Return the (X, Y) coordinate for the center point of the cell that contains the specified text.  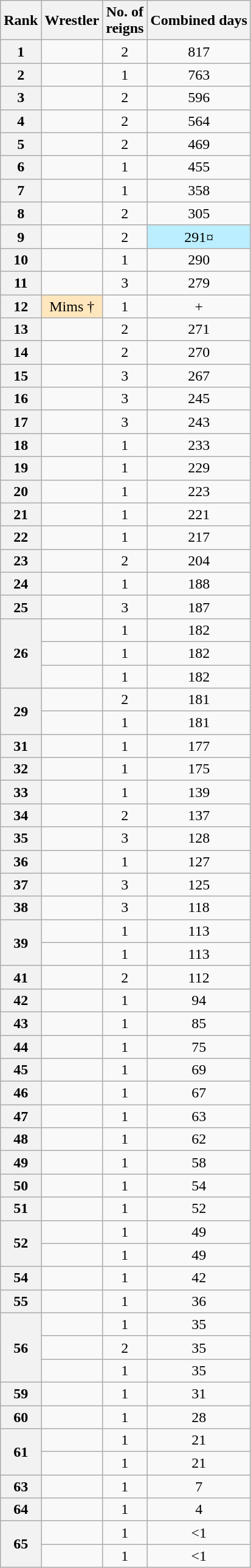
28 (199, 1417)
44 (21, 1046)
75 (199, 1046)
33 (21, 792)
34 (21, 815)
67 (199, 1093)
65 (21, 1544)
455 (199, 167)
24 (21, 584)
Rank (21, 21)
61 (21, 1452)
64 (21, 1510)
177 (199, 746)
23 (21, 561)
11 (21, 283)
15 (21, 376)
10 (21, 260)
41 (21, 977)
217 (199, 537)
12 (21, 306)
26 (21, 653)
8 (21, 213)
290 (199, 260)
137 (199, 815)
267 (199, 376)
Combined days (199, 21)
17 (21, 422)
58 (199, 1162)
291¤ (199, 237)
139 (199, 792)
22 (21, 537)
469 (199, 144)
243 (199, 422)
564 (199, 121)
18 (21, 445)
596 (199, 98)
48 (21, 1139)
32 (21, 769)
221 (199, 514)
187 (199, 607)
39 (21, 942)
62 (199, 1139)
56 (21, 1347)
Mims † (72, 306)
19 (21, 468)
47 (21, 1116)
5 (21, 144)
270 (199, 353)
59 (21, 1394)
763 (199, 75)
223 (199, 491)
14 (21, 353)
358 (199, 190)
51 (21, 1209)
229 (199, 468)
118 (199, 908)
50 (21, 1186)
271 (199, 330)
20 (21, 491)
305 (199, 213)
29 (21, 711)
279 (199, 283)
No. ofreigns (125, 21)
45 (21, 1070)
233 (199, 445)
85 (199, 1023)
69 (199, 1070)
127 (199, 862)
94 (199, 1000)
245 (199, 399)
38 (21, 908)
25 (21, 607)
55 (21, 1301)
188 (199, 584)
175 (199, 769)
125 (199, 885)
13 (21, 330)
112 (199, 977)
204 (199, 561)
46 (21, 1093)
16 (21, 399)
128 (199, 838)
Wrestler (72, 21)
60 (21, 1417)
37 (21, 885)
6 (21, 167)
43 (21, 1023)
+ (199, 306)
817 (199, 52)
9 (21, 237)
